Pinpoint the cell where the given text exists, returning its (X, Y) midpoint coordinate. 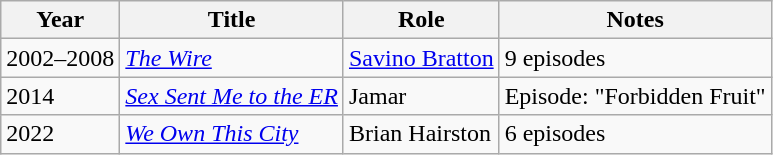
2014 (60, 96)
6 episodes (635, 134)
Jamar (421, 96)
Role (421, 20)
Year (60, 20)
We Own This City (232, 134)
Sex Sent Me to the ER (232, 96)
2002–2008 (60, 58)
Episode: "Forbidden Fruit" (635, 96)
Notes (635, 20)
Savino Bratton (421, 58)
2022 (60, 134)
Brian Hairston (421, 134)
9 episodes (635, 58)
Title (232, 20)
The Wire (232, 58)
